Pinpoint the cell where the given text exists, returning its [X, Y] midpoint coordinate. 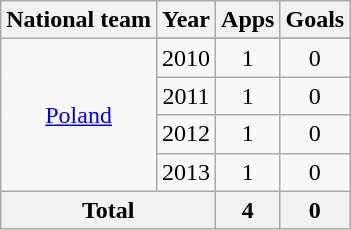
Poland [79, 115]
National team [79, 20]
Total [108, 210]
Year [186, 20]
2012 [186, 134]
Goals [315, 20]
2011 [186, 96]
2010 [186, 58]
4 [248, 210]
Apps [248, 20]
2013 [186, 172]
